Extract the (X, Y) coordinate from the center of the cell holding the provided text.  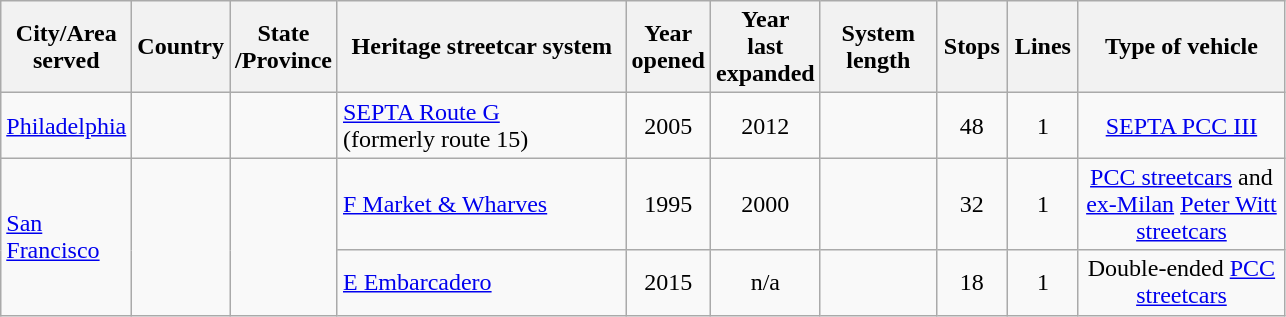
Stops (972, 47)
F Market & Wharves (482, 204)
San Francisco (66, 236)
2012 (765, 126)
32 (972, 204)
State/Province (284, 47)
Yearopened (668, 47)
Type of vehicle (1181, 47)
SEPTA Route G (formerly route 15) (482, 126)
Systemlength (878, 47)
Yearlastexpanded (765, 47)
2005 (668, 126)
2015 (668, 282)
48 (972, 126)
E Embarcadero (482, 282)
n/a (765, 282)
1995 (668, 204)
Country (181, 47)
Philadelphia (66, 126)
PCC streetcars and ex-Milan Peter Witt streetcars (1181, 204)
2000 (765, 204)
Double-ended PCC streetcars (1181, 282)
City/Area served (66, 47)
SEPTA PCC III (1181, 126)
Heritage streetcar system (482, 47)
18 (972, 282)
Lines (1042, 47)
